From the cell containing the given text, extract its center point as [x, y] coordinate. 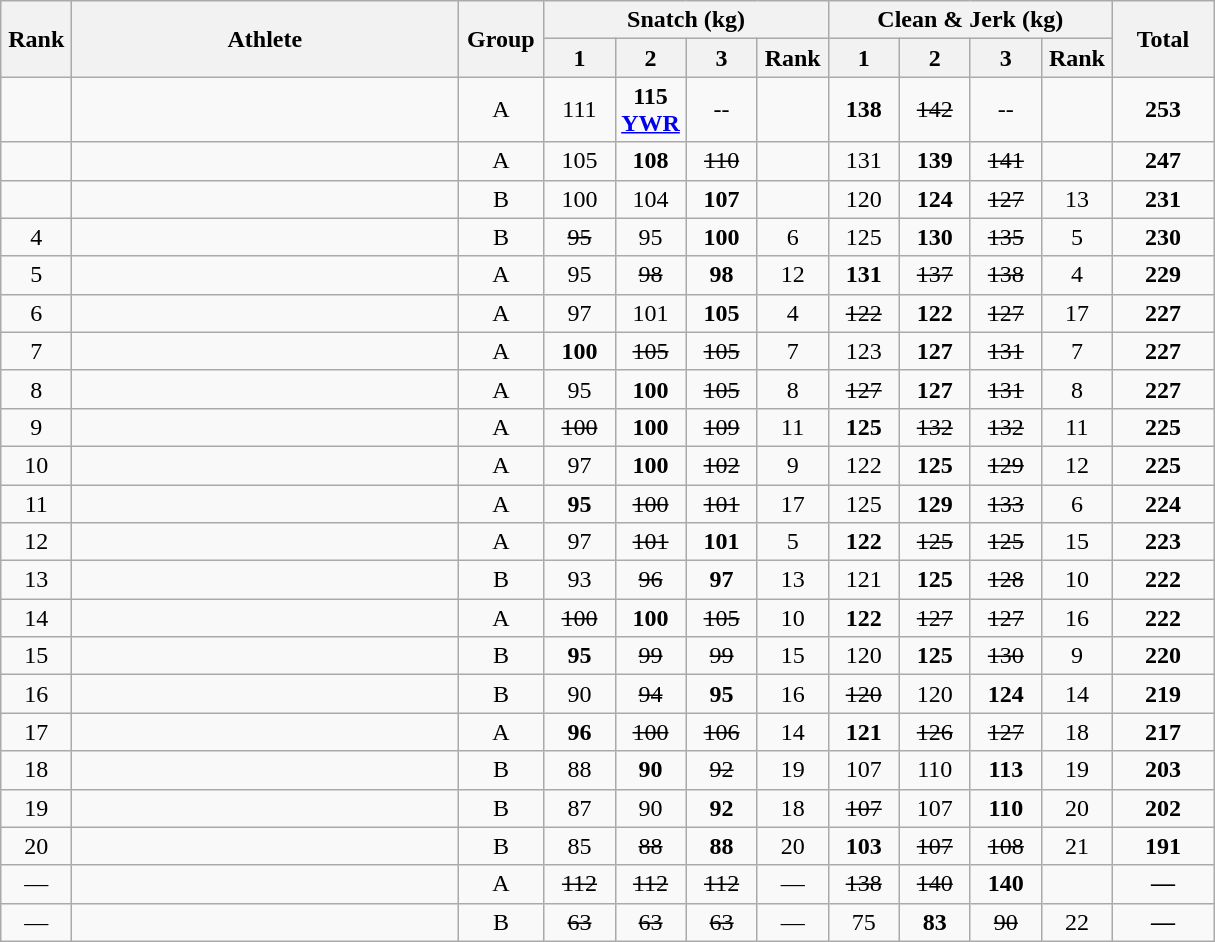
128 [1006, 580]
Group [501, 39]
102 [722, 465]
253 [1162, 110]
141 [1006, 161]
85 [580, 846]
219 [1162, 694]
Snatch (kg) [686, 20]
22 [1076, 922]
217 [1162, 732]
109 [722, 427]
106 [722, 732]
230 [1162, 237]
126 [934, 732]
191 [1162, 846]
142 [934, 110]
133 [1006, 503]
220 [1162, 656]
113 [1006, 770]
123 [864, 351]
21 [1076, 846]
103 [864, 846]
229 [1162, 275]
Total [1162, 39]
104 [650, 199]
75 [864, 922]
224 [1162, 503]
247 [1162, 161]
111 [580, 110]
139 [934, 161]
203 [1162, 770]
223 [1162, 542]
94 [650, 694]
135 [1006, 237]
137 [934, 275]
231 [1162, 199]
202 [1162, 808]
87 [580, 808]
115 YWR [650, 110]
93 [580, 580]
Clean & Jerk (kg) [970, 20]
83 [934, 922]
Athlete [265, 39]
